Return (X, Y) of the center of cell containing provided text 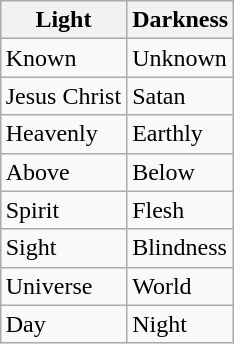
Known (63, 58)
Satan (180, 96)
Darkness (180, 20)
Earthly (180, 134)
Heavenly (63, 134)
Above (63, 172)
Day (63, 324)
Night (180, 324)
World (180, 286)
Blindness (180, 248)
Sight (63, 248)
Below (180, 172)
Flesh (180, 210)
Universe (63, 286)
Unknown (180, 58)
Light (63, 20)
Jesus Christ (63, 96)
Spirit (63, 210)
